Scan for the cell matching the given text and deliver its [x, y] coordinate at center. 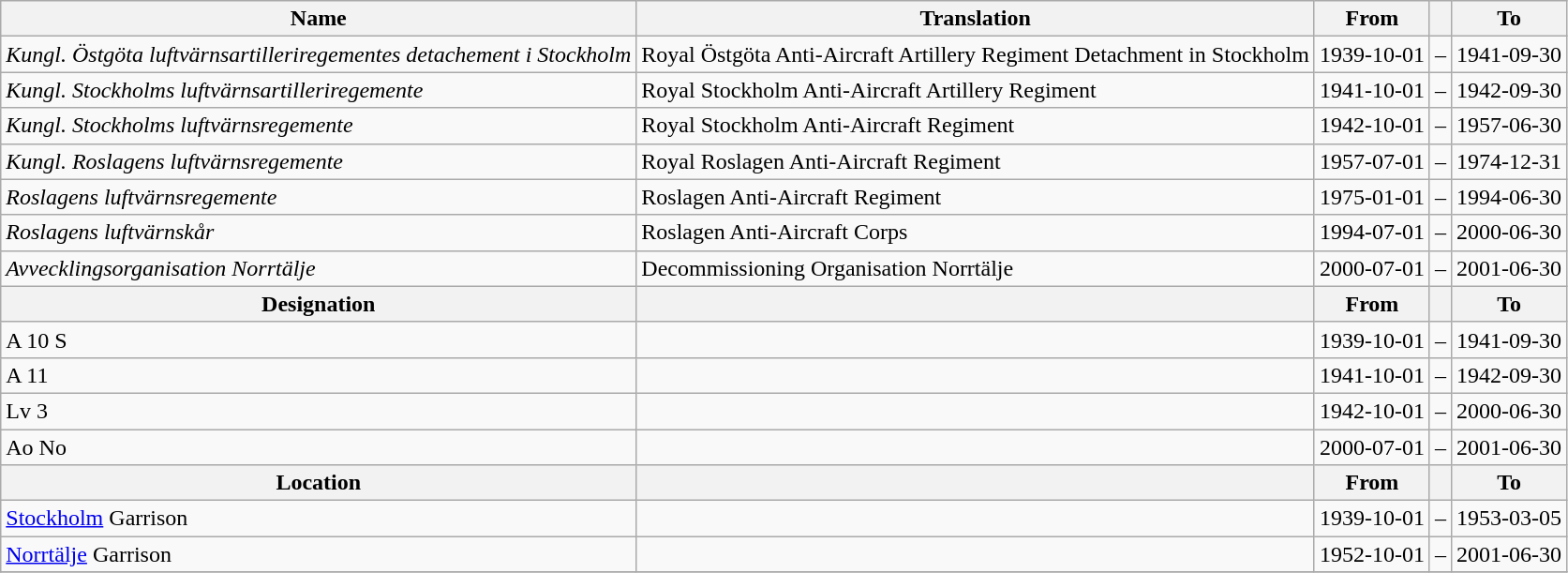
A 11 [319, 375]
Royal Östgöta Anti-Aircraft Artillery Regiment Detachment in Stockholm [976, 54]
1994-07-01 [1372, 233]
Roslagen Anti-Aircraft Corps [976, 233]
Kungl. Roslagens luftvärnsregemente [319, 161]
Royal Stockholm Anti-Aircraft Artillery Regiment [976, 90]
Lv 3 [319, 411]
Roslagens luftvärnsregemente [319, 197]
Kungl. Stockholms luftvärnsartilleriregemente [319, 90]
1952-10-01 [1372, 554]
Location [319, 483]
Royal Roslagen Anti-Aircraft Regiment [976, 161]
Decommissioning Organisation Norrtälje [976, 268]
1957-07-01 [1372, 161]
1994-06-30 [1509, 197]
Roslagen Anti-Aircraft Regiment [976, 197]
1953-03-05 [1509, 519]
1974-12-31 [1509, 161]
1975-01-01 [1372, 197]
Name [319, 19]
Roslagens luftvärnskår [319, 233]
Stockholm Garrison [319, 519]
Kungl. Stockholms luftvärnsregemente [319, 126]
A 10 S [319, 339]
Avvecklingsorganisation Norrtälje [319, 268]
Kungl. Östgöta luftvärnsartilleriregementes detachement i Stockholm [319, 54]
Norrtälje Garrison [319, 554]
Royal Stockholm Anti-Aircraft Regiment [976, 126]
1957-06-30 [1509, 126]
Ao No [319, 447]
Translation [976, 19]
Designation [319, 304]
